Return the [X, Y] coordinate for the center point of the cell that contains the specified text.  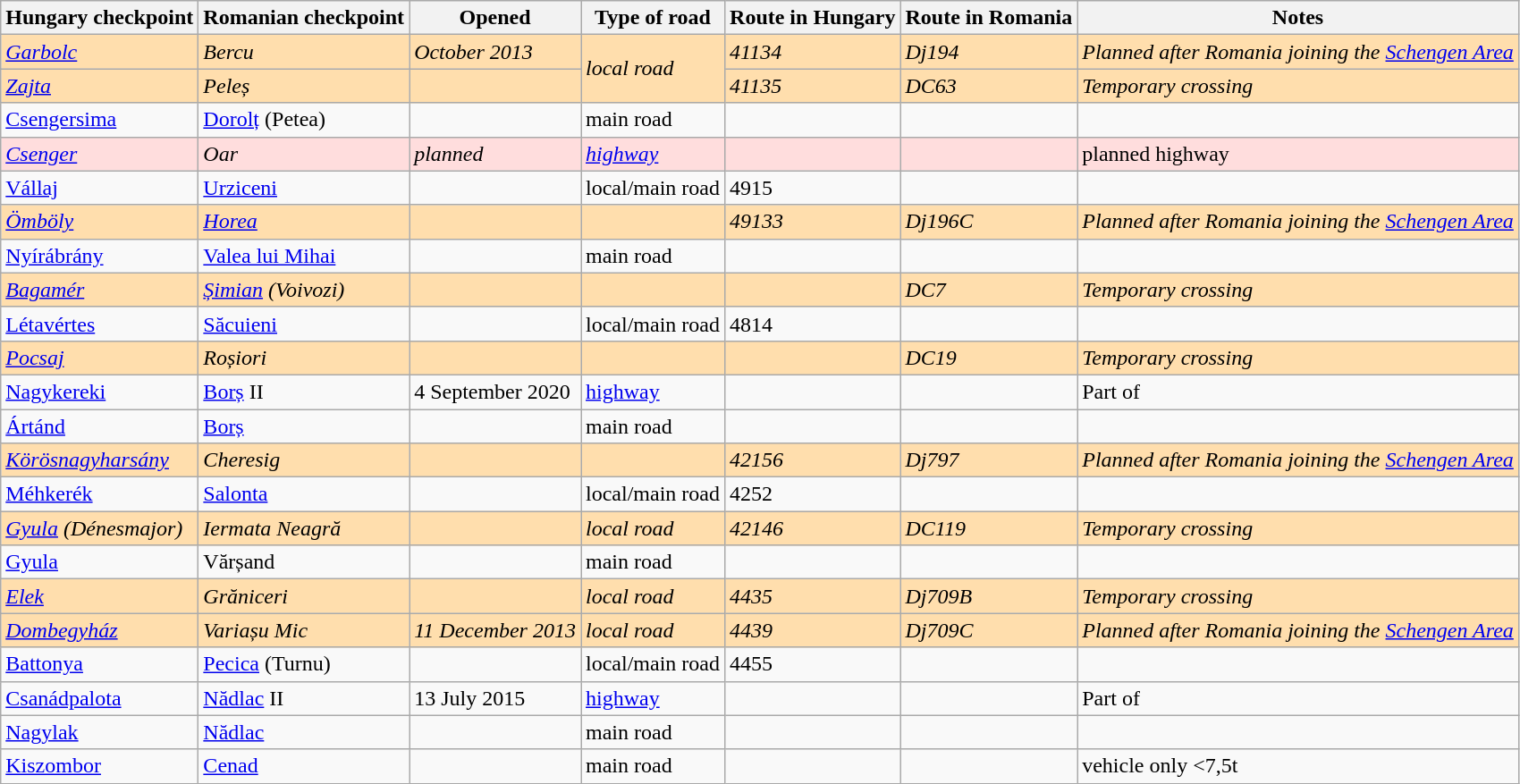
Peleș [304, 86]
Oar [304, 154]
41134 [813, 52]
Dj194 [989, 52]
Variașu Mic [304, 630]
42156 [813, 460]
Dj797 [989, 460]
Dombegyház [100, 630]
Săcuieni [304, 324]
Nagykereki [100, 392]
Kiszombor [100, 766]
Urziceni [304, 188]
Horea [304, 222]
DC119 [989, 528]
Ártánd [100, 426]
Zajta [100, 86]
DC19 [989, 358]
11 December 2013 [495, 630]
Șimian (Voivozi) [304, 290]
Salonta [304, 494]
4439 [813, 630]
41135 [813, 86]
Borș II [304, 392]
Grăniceri [304, 596]
Csanádpalota [100, 698]
Romanian checkpoint [304, 18]
Körösnagyharsány [100, 460]
Battonya [100, 664]
Iermata Neagră [304, 528]
Gyula (Dénesmajor) [100, 528]
Dj709C [989, 630]
Nagylak [100, 732]
Valea lui Mihai [304, 256]
Route in Romania [989, 18]
Dj196C [989, 222]
4435 [813, 596]
Gyula [100, 562]
planned [495, 154]
Cenad [304, 766]
Hungary checkpoint [100, 18]
Pocsaj [100, 358]
Csenger [100, 154]
Opened [495, 18]
Vállaj [100, 188]
4814 [813, 324]
Ömböly [100, 222]
Dj709B [989, 596]
4915 [813, 188]
vehicle only <7,5t [1298, 766]
4455 [813, 664]
Roșiori [304, 358]
Route in Hungary [813, 18]
Nyírábrány [100, 256]
Borș [304, 426]
Bagamér [100, 290]
Méhkerék [100, 494]
Létavértes [100, 324]
planned highway [1298, 154]
42146 [813, 528]
Pecica (Turnu) [304, 664]
Dorolț (Petea) [304, 120]
DC63 [989, 86]
Vărșand [304, 562]
4 September 2020 [495, 392]
Garbolc [100, 52]
Cheresig [304, 460]
October 2013 [495, 52]
Nădlac [304, 732]
4252 [813, 494]
Csengersima [100, 120]
DC7 [989, 290]
Notes [1298, 18]
Elek [100, 596]
Bercu [304, 52]
Type of road [653, 18]
13 July 2015 [495, 698]
Nădlac II [304, 698]
49133 [813, 222]
